Return [x, y] of the center of cell containing provided text 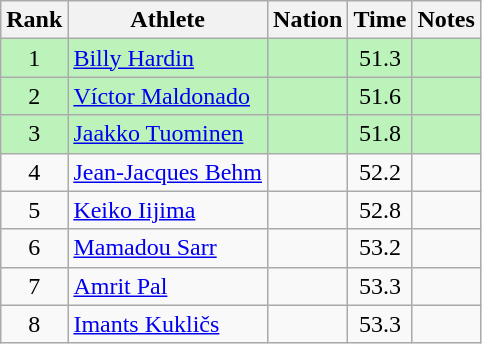
7 [34, 286]
Víctor Maldonado [168, 96]
Nation [308, 20]
Athlete [168, 20]
Amrit Pal [168, 286]
52.8 [380, 210]
4 [34, 172]
6 [34, 248]
Rank [34, 20]
Imants Kukličs [168, 324]
Time [380, 20]
Keiko Iijima [168, 210]
Jaakko Tuominen [168, 134]
2 [34, 96]
53.2 [380, 248]
Mamadou Sarr [168, 248]
5 [34, 210]
51.8 [380, 134]
8 [34, 324]
52.2 [380, 172]
Notes [446, 20]
1 [34, 58]
51.6 [380, 96]
Jean-Jacques Behm [168, 172]
51.3 [380, 58]
Billy Hardin [168, 58]
3 [34, 134]
